Detect which cell encompasses the target text, then output its [X, Y] center coordinate. 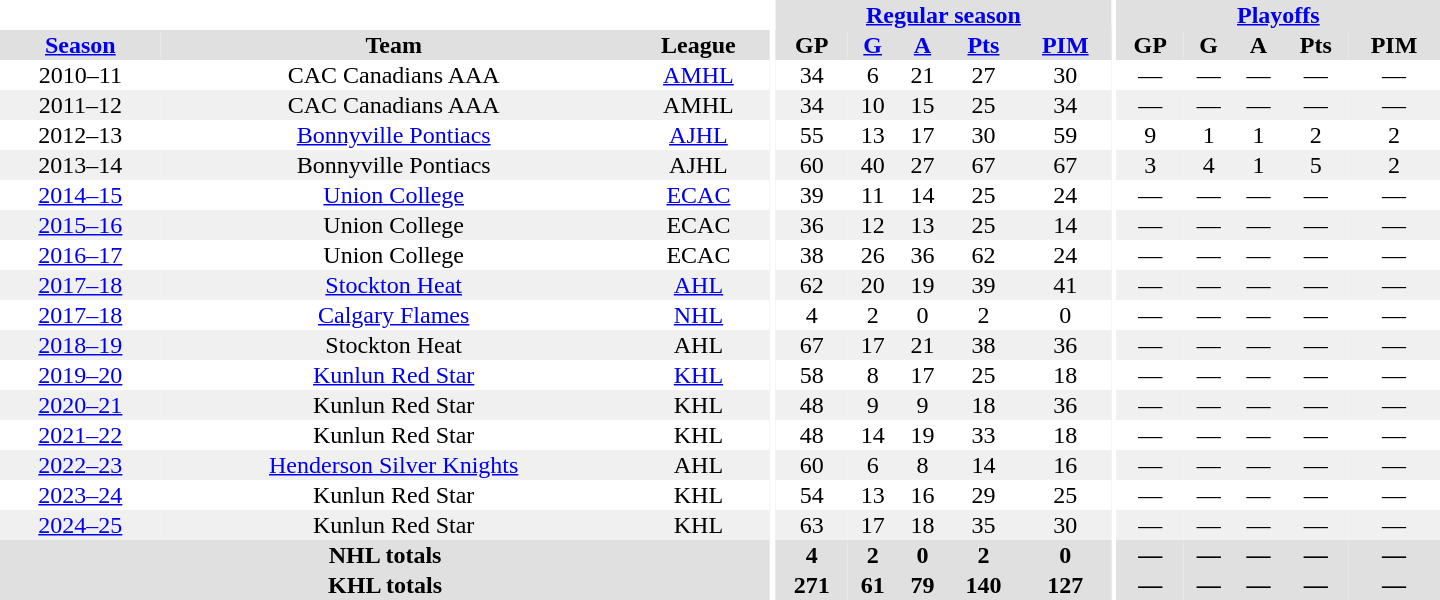
10 [873, 105]
Playoffs [1278, 15]
2019–20 [80, 375]
140 [983, 585]
2014–15 [80, 195]
33 [983, 435]
2012–13 [80, 135]
59 [1065, 135]
NHL [698, 315]
2016–17 [80, 255]
5 [1316, 165]
KHL totals [385, 585]
127 [1065, 585]
61 [873, 585]
2021–22 [80, 435]
2013–14 [80, 165]
41 [1065, 285]
12 [873, 225]
20 [873, 285]
Team [394, 45]
63 [812, 525]
Season [80, 45]
271 [812, 585]
55 [812, 135]
2011–12 [80, 105]
2010–11 [80, 75]
League [698, 45]
58 [812, 375]
40 [873, 165]
2024–25 [80, 525]
26 [873, 255]
29 [983, 495]
Henderson Silver Knights [394, 465]
2020–21 [80, 405]
3 [1150, 165]
2023–24 [80, 495]
Calgary Flames [394, 315]
2015–16 [80, 225]
15 [923, 105]
11 [873, 195]
35 [983, 525]
NHL totals [385, 555]
2022–23 [80, 465]
54 [812, 495]
2018–19 [80, 345]
79 [923, 585]
Regular season [944, 15]
